Pinpoint the cell where the given text exists, returning its (X, Y) midpoint coordinate. 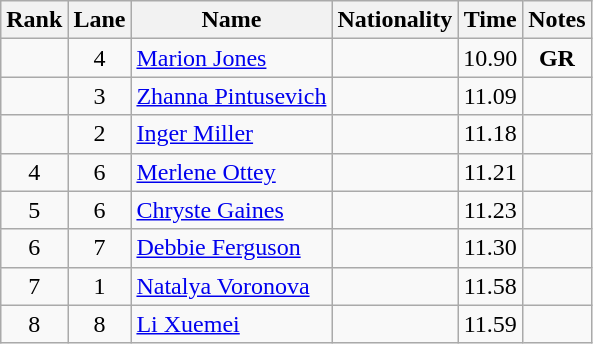
11.21 (490, 172)
Rank (34, 20)
11.30 (490, 248)
Debbie Ferguson (232, 248)
GR (557, 58)
11.23 (490, 210)
Chryste Gaines (232, 210)
Natalya Voronova (232, 286)
Marion Jones (232, 58)
Time (490, 20)
3 (100, 96)
Inger Miller (232, 134)
Lane (100, 20)
Name (232, 20)
10.90 (490, 58)
5 (34, 210)
Nationality (395, 20)
1 (100, 286)
Zhanna Pintusevich (232, 96)
Notes (557, 20)
2 (100, 134)
Li Xuemei (232, 324)
11.59 (490, 324)
11.58 (490, 286)
Merlene Ottey (232, 172)
11.18 (490, 134)
11.09 (490, 96)
